Determine the [x, y] coordinate at the center of the cell enclosing the given text.  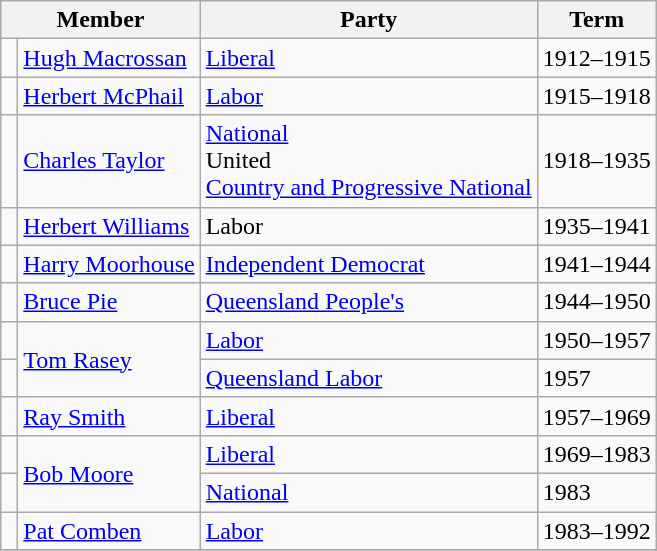
1950–1957 [596, 340]
Bob Moore [109, 473]
Queensland People's [368, 302]
Herbert McPhail [109, 96]
Term [596, 20]
Ray Smith [109, 416]
Party [368, 20]
1957–1969 [596, 416]
Bruce Pie [109, 302]
1957 [596, 378]
Hugh Macrossan [109, 58]
Independent Democrat [368, 264]
Charles Taylor [109, 161]
NationalUnitedCountry and Progressive National [368, 161]
Member [100, 20]
1983–1992 [596, 531]
Harry Moorhouse [109, 264]
Queensland Labor [368, 378]
1915–1918 [596, 96]
1941–1944 [596, 264]
1935–1941 [596, 226]
1918–1935 [596, 161]
1944–1950 [596, 302]
Pat Comben [109, 531]
Tom Rasey [109, 359]
Herbert Williams [109, 226]
1983 [596, 492]
1969–1983 [596, 454]
National [368, 492]
1912–1915 [596, 58]
